Pinpoint the cell where the given text exists, returning its [x, y] midpoint coordinate. 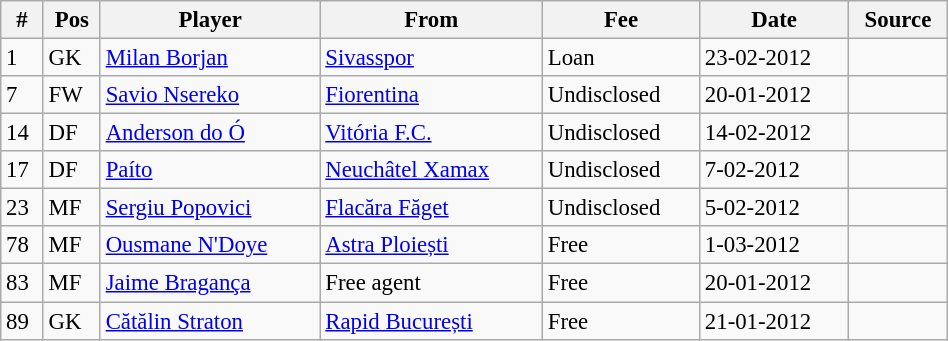
Fiorentina [431, 95]
Paíto [210, 170]
7-02-2012 [774, 170]
7 [22, 95]
Savio Nsereko [210, 95]
Cătălin Straton [210, 321]
Sivasspor [431, 58]
From [431, 20]
23 [22, 208]
83 [22, 283]
5-02-2012 [774, 208]
Free agent [431, 283]
Jaime Bragança [210, 283]
21-01-2012 [774, 321]
Neuchâtel Xamax [431, 170]
89 [22, 321]
78 [22, 245]
17 [22, 170]
Astra Ploiești [431, 245]
Anderson do Ó [210, 133]
1 [22, 58]
Vitória F.C. [431, 133]
23-02-2012 [774, 58]
Fee [620, 20]
Sergiu Popovici [210, 208]
Milan Borjan [210, 58]
Date [774, 20]
14-02-2012 [774, 133]
Player [210, 20]
Ousmane N'Doye [210, 245]
Flacăra Făget [431, 208]
FW [72, 95]
Rapid București [431, 321]
Loan [620, 58]
Pos [72, 20]
Source [898, 20]
14 [22, 133]
# [22, 20]
1-03-2012 [774, 245]
